Return the [X, Y] coordinate for the center point of the cell that contains the specified text.  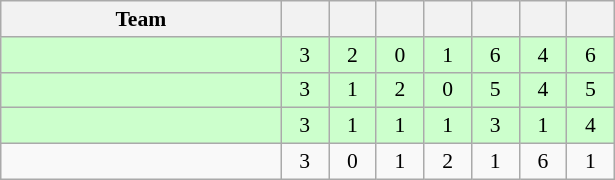
Team [141, 19]
